For the text-containing cell, return its midpoint in (x, y) coordinate format. 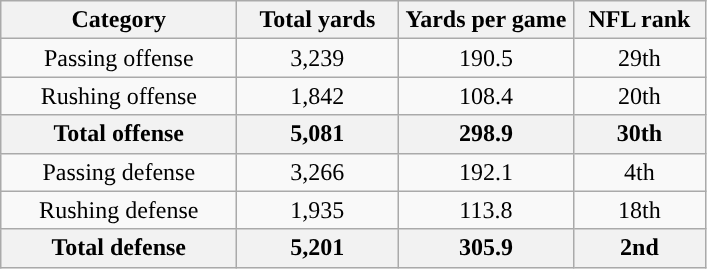
5,201 (318, 248)
Total yards (318, 20)
3,266 (318, 172)
298.9 (486, 134)
Passing offense (119, 58)
Rushing offense (119, 96)
305.9 (486, 248)
3,239 (318, 58)
Category (119, 20)
Total defense (119, 248)
2nd (640, 248)
1,842 (318, 96)
192.1 (486, 172)
Rushing defense (119, 210)
NFL rank (640, 20)
Passing defense (119, 172)
Yards per game (486, 20)
18th (640, 210)
190.5 (486, 58)
Total offense (119, 134)
29th (640, 58)
108.4 (486, 96)
113.8 (486, 210)
4th (640, 172)
20th (640, 96)
30th (640, 134)
1,935 (318, 210)
5,081 (318, 134)
